Detect which cell encompasses the target text, then output its (X, Y) center coordinate. 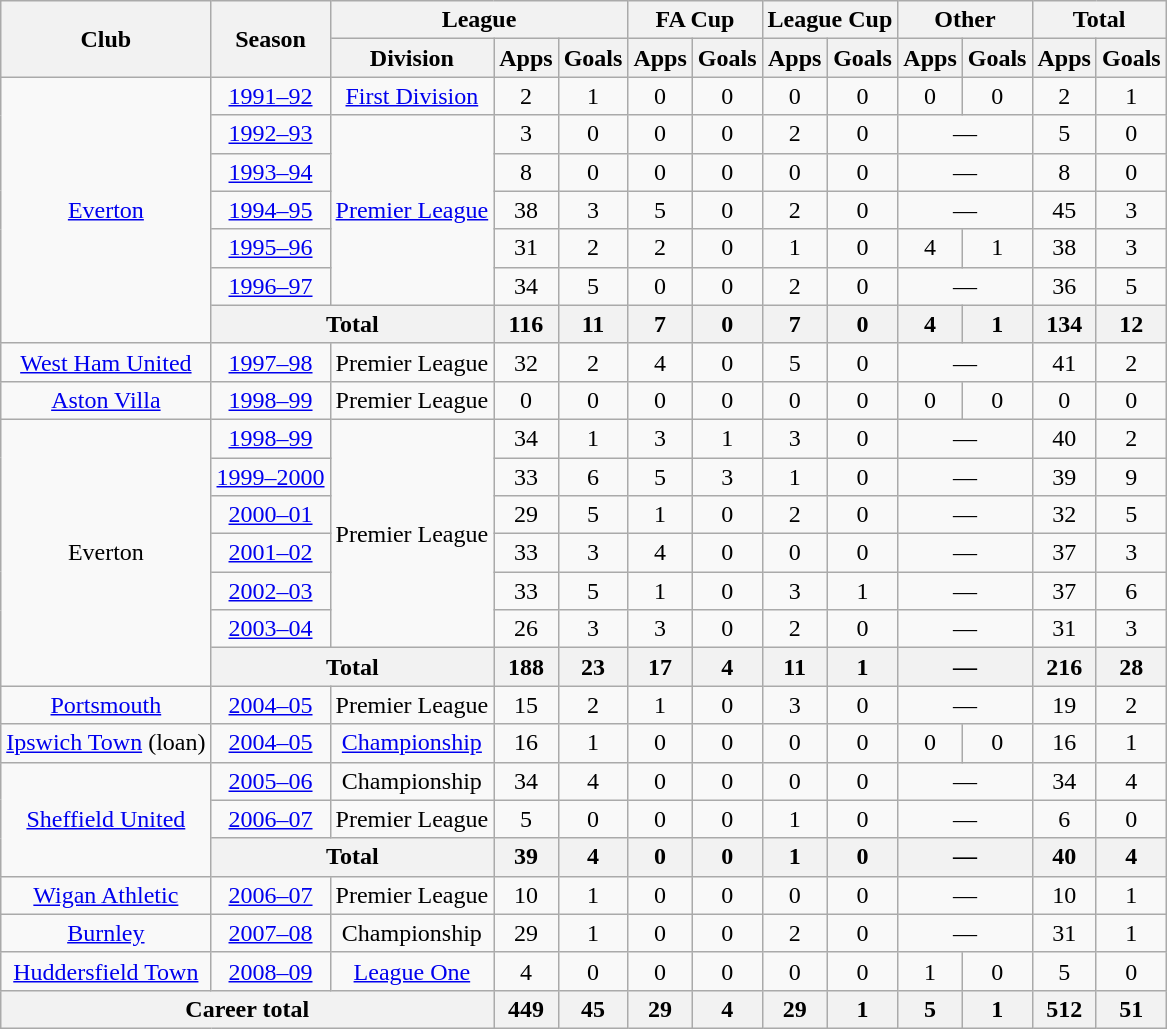
Burnley (106, 933)
2000–01 (270, 515)
449 (526, 1009)
9 (1131, 477)
1995–96 (270, 248)
1991–92 (270, 96)
28 (1131, 667)
51 (1131, 1009)
17 (660, 667)
216 (1064, 667)
Division (412, 58)
26 (526, 629)
1997–98 (270, 362)
188 (526, 667)
23 (593, 667)
2005–06 (270, 781)
1994–95 (270, 210)
West Ham United (106, 362)
1992–93 (270, 134)
1999–2000 (270, 477)
League (479, 20)
Other (965, 20)
1993–94 (270, 172)
2003–04 (270, 629)
41 (1064, 362)
League Cup (830, 20)
134 (1064, 324)
2008–09 (270, 971)
2007–08 (270, 933)
36 (1064, 286)
Career total (248, 1009)
2001–02 (270, 553)
League One (412, 971)
2002–03 (270, 591)
Ipswich Town (loan) (106, 743)
116 (526, 324)
FA Cup (695, 20)
19 (1064, 705)
Season (270, 39)
1996–97 (270, 286)
First Division (412, 96)
512 (1064, 1009)
Huddersfield Town (106, 971)
Sheffield United (106, 819)
Portsmouth (106, 705)
15 (526, 705)
Club (106, 39)
12 (1131, 324)
Wigan Athletic (106, 895)
Aston Villa (106, 400)
